From the cell containing the given text, extract its center point as [x, y] coordinate. 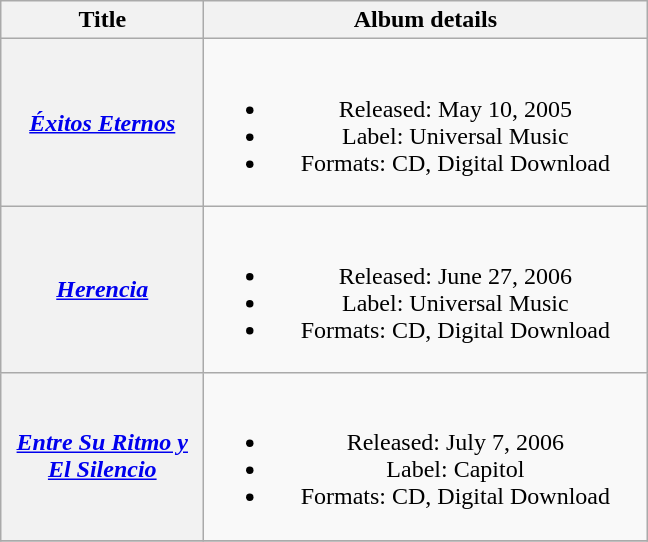
Released: July 7, 2006Label: CapitolFormats: CD, Digital Download [426, 456]
Released: June 27, 2006Label: Universal MusicFormats: CD, Digital Download [426, 290]
Album details [426, 20]
Title [102, 20]
Entre Su Ritmo y El Silencio [102, 456]
Herencia [102, 290]
Éxitos Eternos [102, 122]
Released: May 10, 2005Label: Universal MusicFormats: CD, Digital Download [426, 122]
